Provide the (X, Y) coordinate of the cell's center where the given text is located.  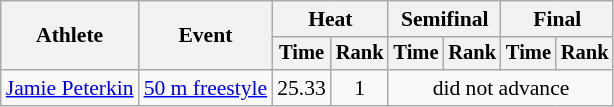
25.33 (302, 88)
Semifinal (444, 19)
1 (360, 88)
Event (206, 36)
did not advance (500, 88)
Final (557, 19)
Heat (330, 19)
Athlete (70, 36)
Jamie Peterkin (70, 88)
50 m freestyle (206, 88)
